Determine the (x, y) coordinate at the center of the cell enclosing the given text.  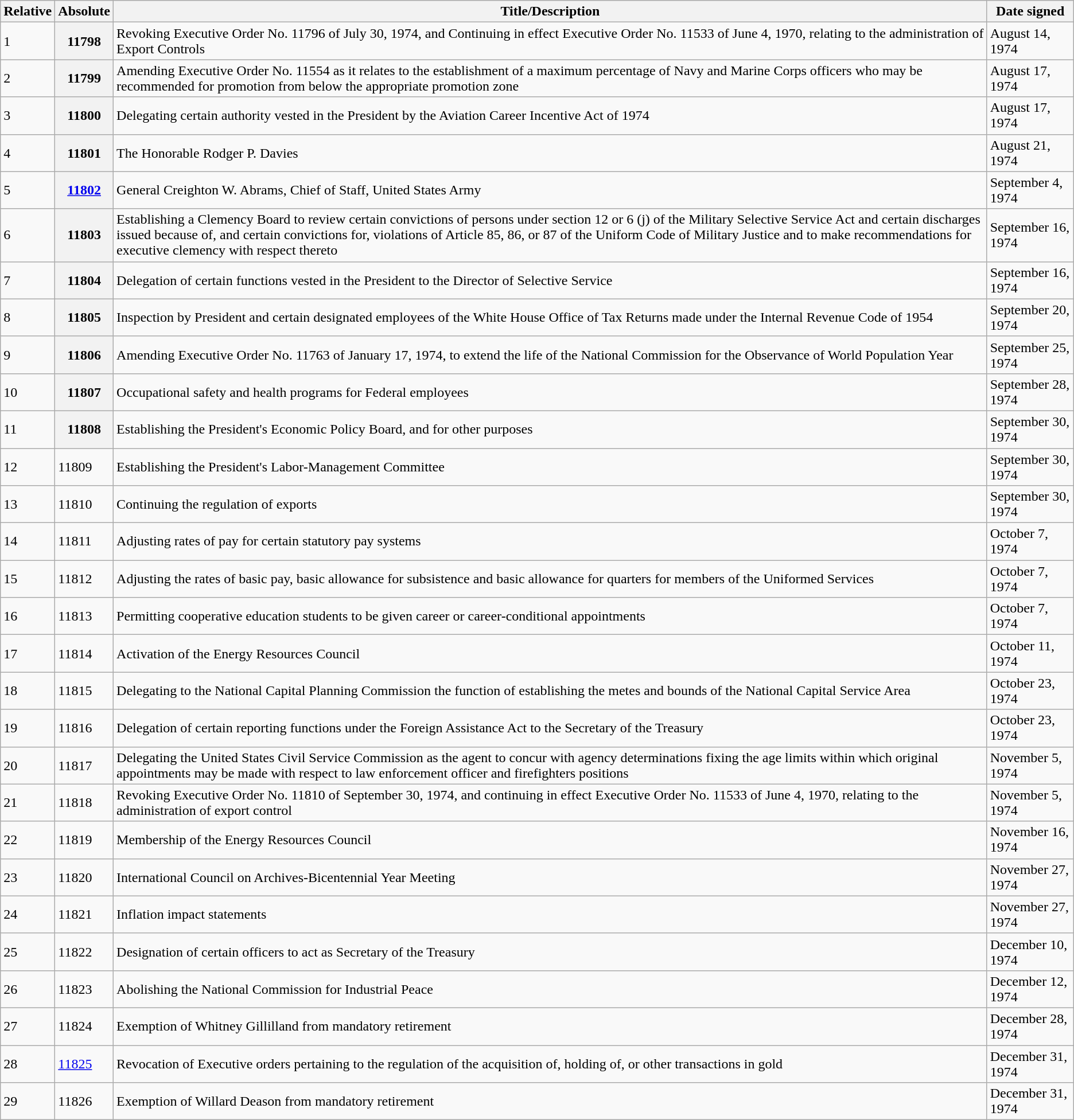
Inspection by President and certain designated employees of the White House Office of Tax Returns made under the Internal Revenue Code of 1954 (551, 318)
Inflation impact statements (551, 914)
Delegating to the National Capital Planning Commission the function of establishing the metes and bounds of the National Capital Service Area (551, 690)
Relative (28, 11)
Absolute (84, 11)
11819 (84, 840)
11810 (84, 505)
September 4, 1974 (1030, 190)
11801 (84, 153)
Revocation of Executive orders pertaining to the regulation of the acquisition of, holding of, or other transactions in gold (551, 1063)
11811 (84, 541)
10 (28, 392)
11817 (84, 765)
11804 (84, 280)
11815 (84, 690)
28 (28, 1063)
7 (28, 280)
11824 (84, 1027)
Activation of the Energy Resources Council (551, 654)
11803 (84, 235)
Abolishing the National Commission for Industrial Peace (551, 989)
3 (28, 116)
11807 (84, 392)
21 (28, 803)
October 11, 1974 (1030, 654)
11805 (84, 318)
11822 (84, 952)
11808 (84, 429)
11821 (84, 914)
August 21, 1974 (1030, 153)
11812 (84, 579)
Delegation of certain functions vested in the President to the Director of Selective Service (551, 280)
11802 (84, 190)
11799 (84, 78)
26 (28, 989)
13 (28, 505)
Permitting cooperative education students to be given career or career-conditional appointments (551, 616)
Adjusting the rates of basic pay, basic allowance for subsistence and basic allowance for quarters for members of the Uniformed Services (551, 579)
11814 (84, 654)
Date signed (1030, 11)
11818 (84, 803)
11813 (84, 616)
Title/Description (551, 11)
Membership of the Energy Resources Council (551, 840)
11826 (84, 1101)
27 (28, 1027)
September 25, 1974 (1030, 354)
11809 (84, 467)
Establishing the President's Economic Policy Board, and for other purposes (551, 429)
24 (28, 914)
Delegation of certain reporting functions under the Foreign Assistance Act to the Secretary of the Treasury (551, 728)
Occupational safety and health programs for Federal employees (551, 392)
11800 (84, 116)
August 14, 1974 (1030, 41)
General Creighton W. Abrams, Chief of Staff, United States Army (551, 190)
November 16, 1974 (1030, 840)
The Honorable Rodger P. Davies (551, 153)
Establishing the President's Labor-Management Committee (551, 467)
6 (28, 235)
8 (28, 318)
5 (28, 190)
11823 (84, 989)
15 (28, 579)
18 (28, 690)
4 (28, 153)
Amending Executive Order No. 11763 of January 17, 1974, to extend the life of the National Commission for the Observance of World Population Year (551, 354)
2 (28, 78)
Exemption of Whitney Gillilland from mandatory retirement (551, 1027)
11816 (84, 728)
December 28, 1974 (1030, 1027)
11806 (84, 354)
12 (28, 467)
11825 (84, 1063)
September 28, 1974 (1030, 392)
9 (28, 354)
International Council on Archives-Bicentennial Year Meeting (551, 877)
25 (28, 952)
11820 (84, 877)
Continuing the regulation of exports (551, 505)
December 12, 1974 (1030, 989)
19 (28, 728)
22 (28, 840)
11 (28, 429)
December 10, 1974 (1030, 952)
Designation of certain officers to act as Secretary of the Treasury (551, 952)
16 (28, 616)
1 (28, 41)
Exemption of Willard Deason from mandatory retirement (551, 1101)
11798 (84, 41)
Delegating certain authority vested in the President by the Aviation Career Incentive Act of 1974 (551, 116)
23 (28, 877)
14 (28, 541)
17 (28, 654)
29 (28, 1101)
September 20, 1974 (1030, 318)
Adjusting rates of pay for certain statutory pay systems (551, 541)
20 (28, 765)
